Find where the given text appears and provide that cell's center as (x, y) coordinate. 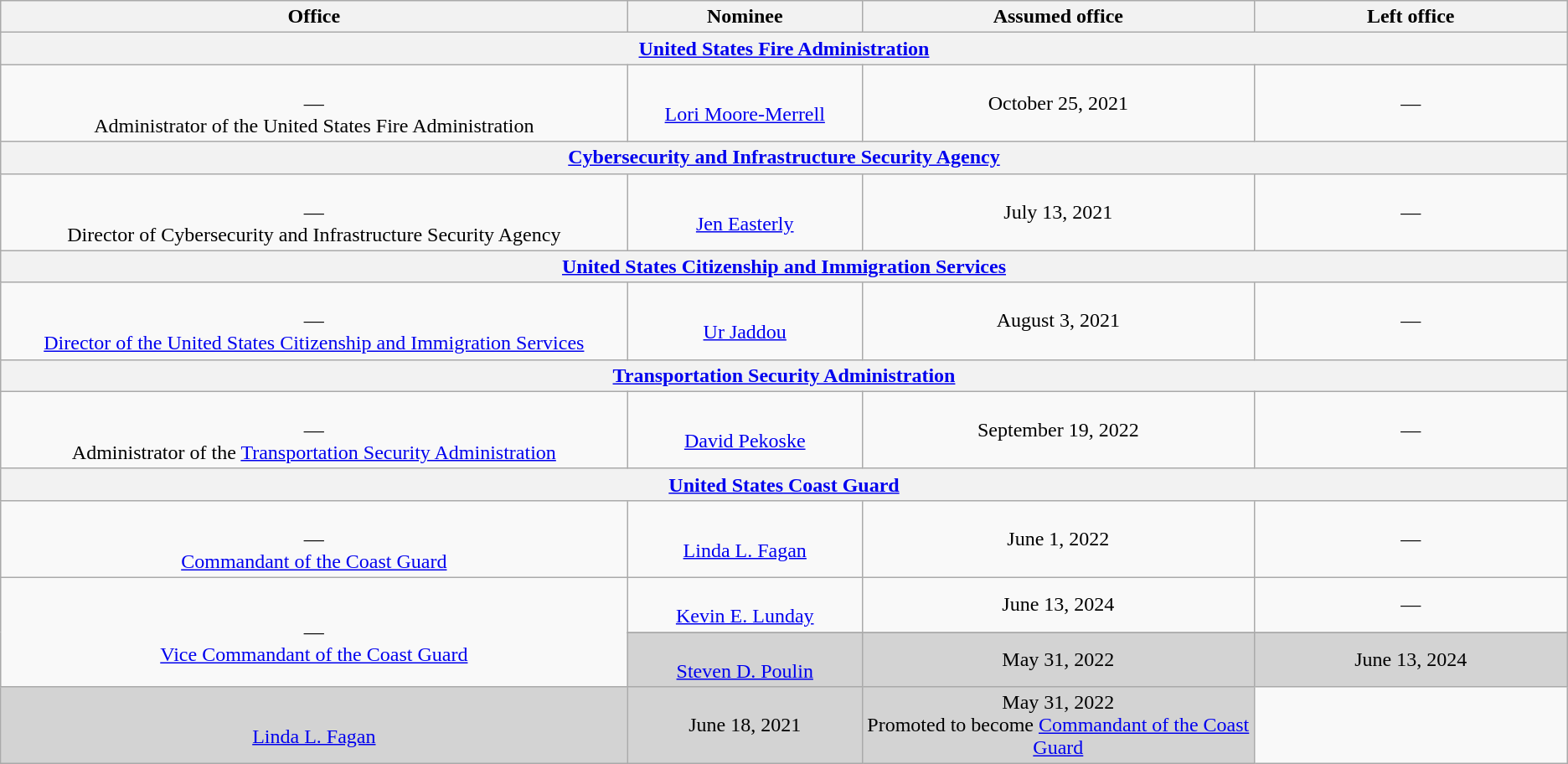
Cybersecurity and Infrastructure Security Agency (784, 157)
—Vice Commandant of the Coast Guard (314, 632)
Kevin E. Lunday (745, 605)
July 13, 2021 (1059, 212)
Office (314, 17)
September 19, 2022 (1059, 430)
—Director of Cybersecurity and Infrastructure Security Agency (314, 212)
October 25, 2021 (1059, 103)
Nominee (745, 17)
May 31, 2022Promoted to become Commandant of the Coast Guard (1059, 725)
United States Coast Guard (784, 484)
Steven D. Poulin (745, 658)
Transportation Security Administration (784, 375)
June 1, 2022 (1059, 539)
—Administrator of the United States Fire Administration (314, 103)
Jen Easterly (745, 212)
—Administrator of the Transportation Security Administration (314, 430)
Lori Moore-Merrell (745, 103)
United States Citizenship and Immigration Services (784, 266)
August 3, 2021 (1059, 321)
May 31, 2022 (1059, 658)
Left office (1411, 17)
Ur Jaddou (745, 321)
David Pekoske (745, 430)
United States Fire Administration (784, 49)
June 18, 2021 (745, 725)
Assumed office (1059, 17)
—Commandant of the Coast Guard (314, 539)
—Director of the United States Citizenship and Immigration Services (314, 321)
